Locate the cell with the specified text and output its (X, Y) center coordinate. 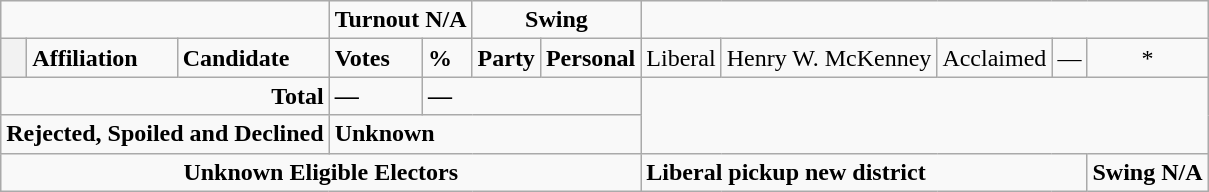
Henry W. McKenney (829, 58)
Candidate (253, 58)
Votes (376, 58)
Acclaimed (994, 58)
% (448, 58)
Turnout N/A (400, 20)
Unknown Eligible Electors (321, 172)
* (1148, 58)
Unknown (485, 134)
Party (506, 58)
Total (165, 96)
Affiliation (102, 58)
Swing N/A (1148, 172)
Rejected, Spoiled and Declined (165, 134)
Swing (556, 20)
Liberal (681, 58)
Personal (590, 58)
Liberal pickup new district (864, 172)
